Capture the cell that displays the provided text and extract its [x, y] central coordinate. 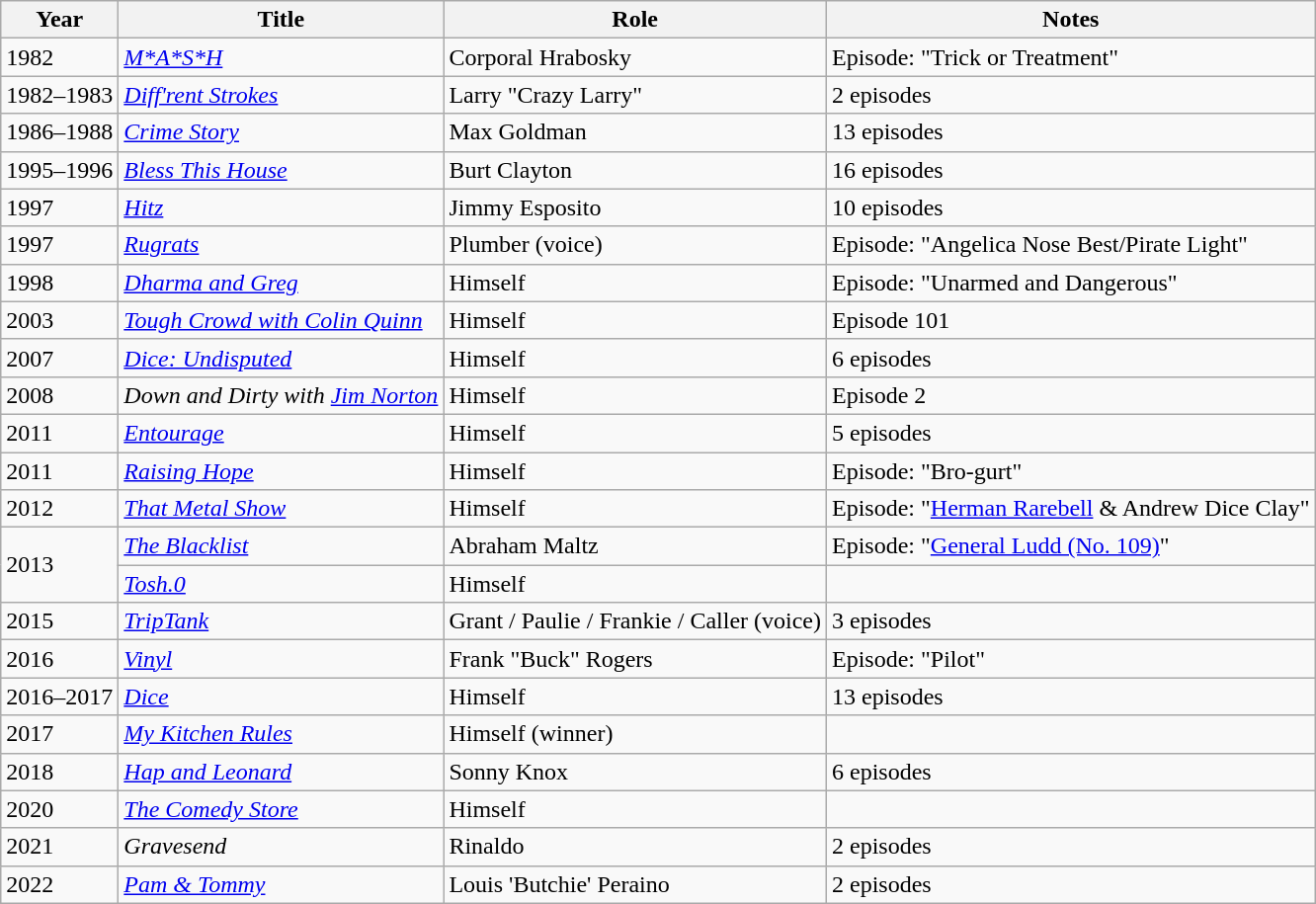
Bless This House [281, 170]
My Kitchen Rules [281, 734]
Crime Story [281, 132]
2012 [59, 509]
Year [59, 20]
2021 [59, 847]
That Metal Show [281, 509]
Jimmy Esposito [635, 207]
2017 [59, 734]
Vinyl [281, 659]
Dharma and Greg [281, 283]
3 episodes [1071, 621]
Plumber (voice) [635, 245]
1982–1983 [59, 95]
Sonny Knox [635, 772]
Rinaldo [635, 847]
Rugrats [281, 245]
Frank "Buck" Rogers [635, 659]
Larry "Crazy Larry" [635, 95]
Louis 'Butchie' Peraino [635, 884]
Dice [281, 697]
The Blacklist [281, 546]
Episode: "Unarmed and Dangerous" [1071, 283]
5 episodes [1071, 433]
Episode: "Herman Rarebell & Andrew Dice Clay" [1071, 509]
Dice: Undisputed [281, 358]
1982 [59, 57]
1995–1996 [59, 170]
Down and Dirty with Jim Norton [281, 395]
TripTank [281, 621]
1998 [59, 283]
16 episodes [1071, 170]
10 episodes [1071, 207]
Burt Clayton [635, 170]
2016 [59, 659]
Pam & Tommy [281, 884]
2022 [59, 884]
Notes [1071, 20]
2003 [59, 320]
Diff'rent Strokes [281, 95]
Hap and Leonard [281, 772]
Episode: "Bro-gurt" [1071, 471]
Episode: "Angelica Nose Best/Pirate Light" [1071, 245]
2018 [59, 772]
1986–1988 [59, 132]
2016–2017 [59, 697]
Episode: "General Ludd (No. 109)" [1071, 546]
Gravesend [281, 847]
Title [281, 20]
Episode 101 [1071, 320]
Himself (winner) [635, 734]
Episode: "Pilot" [1071, 659]
Corporal Hrabosky [635, 57]
Entourage [281, 433]
Tough Crowd with Colin Quinn [281, 320]
2020 [59, 809]
2007 [59, 358]
2008 [59, 395]
2015 [59, 621]
Hitz [281, 207]
Grant / Paulie / Frankie / Caller (voice) [635, 621]
M*A*S*H [281, 57]
2013 [59, 565]
Tosh.0 [281, 584]
Raising Hope [281, 471]
Episode: "Trick or Treatment" [1071, 57]
Role [635, 20]
Abraham Maltz [635, 546]
Episode 2 [1071, 395]
Max Goldman [635, 132]
The Comedy Store [281, 809]
